Locate the cell with the specified text and output its (X, Y) center coordinate. 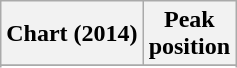
Peakposition (189, 34)
Chart (2014) (72, 34)
